Search for the cell housing the specified text and yield its (X, Y) center coordinate. 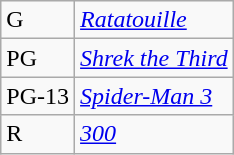
300 (154, 134)
Ratatouille (154, 20)
G (38, 20)
Shrek the Third (154, 58)
PG-13 (38, 96)
Spider-Man 3 (154, 96)
PG (38, 58)
R (38, 134)
